Identify which cell holds the provided text, then report its [X, Y] central coordinate. 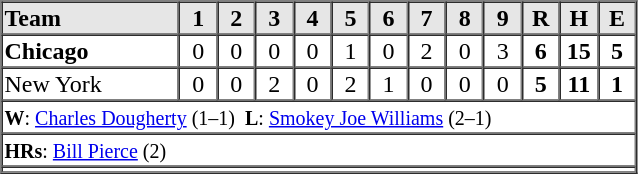
W: Charles Dougherty (1–1) L: Smokey Joe Williams (2–1) [319, 116]
4 [312, 18]
Team [91, 18]
E [617, 18]
HRs: Bill Pierce (2) [319, 150]
9 [503, 18]
Chicago [91, 50]
15 [579, 50]
R [541, 18]
H [579, 18]
8 [465, 18]
New York [91, 84]
11 [579, 84]
7 [427, 18]
